Scan for the cell matching the given text and deliver its [x, y] coordinate at center. 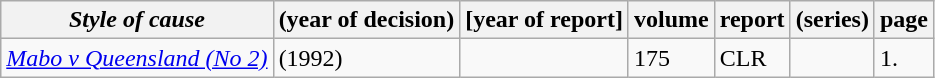
volume [671, 20]
(series) [832, 20]
Mabo v Queensland (No 2) [137, 58]
[year of report] [544, 20]
(year of decision) [366, 20]
Style of cause [137, 20]
page [904, 20]
(1992) [366, 58]
1. [904, 58]
CLR [752, 58]
175 [671, 58]
report [752, 20]
